Search for the cell housing the specified text and yield its [x, y] center coordinate. 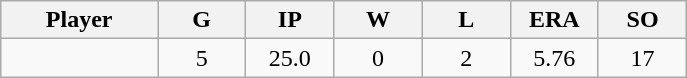
0 [378, 58]
25.0 [290, 58]
17 [642, 58]
IP [290, 20]
ERA [554, 20]
Player [80, 20]
5 [202, 58]
5.76 [554, 58]
L [466, 20]
2 [466, 58]
G [202, 20]
W [378, 20]
SO [642, 20]
